Find where the given text appears and provide that cell's center as (X, Y) coordinate. 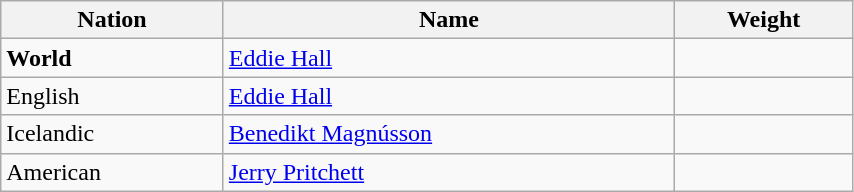
Icelandic (112, 134)
English (112, 96)
Name (448, 20)
Weight (764, 20)
Nation (112, 20)
American (112, 172)
Benedikt Magnússon (448, 134)
World (112, 58)
Jerry Pritchett (448, 172)
